Capture the cell that displays the provided text and extract its [x, y] central coordinate. 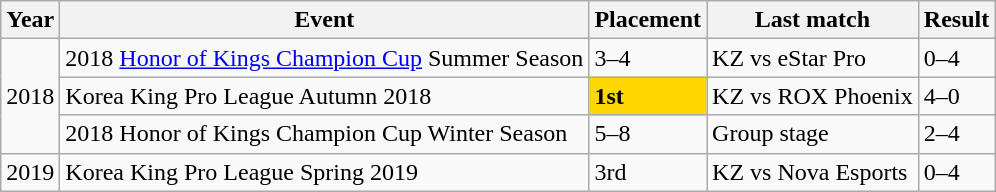
Korea King Pro League Spring 2019 [324, 172]
Korea King Pro League Autumn 2018 [324, 96]
Year [30, 20]
5–8 [648, 134]
1st [648, 96]
Event [324, 20]
KZ vs Nova Esports [813, 172]
Group stage [813, 134]
2018 Honor of Kings Champion Cup Winter Season [324, 134]
2–4 [956, 134]
Placement [648, 20]
KZ vs ROX Phoenix [813, 96]
2018 [30, 96]
Last match [813, 20]
KZ vs eStar Pro [813, 58]
2018 Honor of Kings Champion Cup Summer Season [324, 58]
2019 [30, 172]
3–4 [648, 58]
4–0 [956, 96]
Result [956, 20]
3rd [648, 172]
